Determine the (X, Y) coordinate at the center of the cell enclosing the given text.  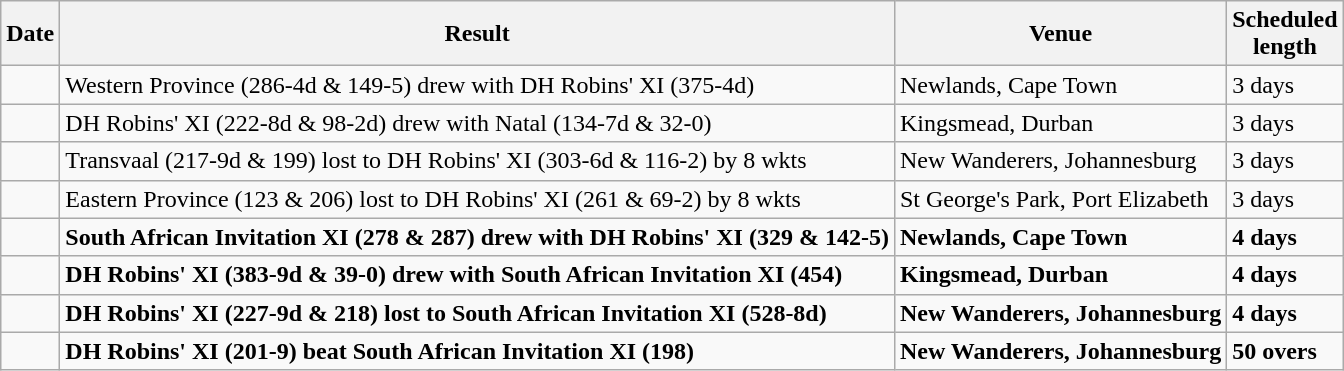
DH Robins' XI (222-8d & 98-2d) drew with Natal (134-7d & 32-0) (478, 123)
Venue (1060, 34)
50 overs (1285, 351)
Scheduledlength (1285, 34)
St George's Park, Port Elizabeth (1060, 199)
DH Robins' XI (201-9) beat South African Invitation XI (198) (478, 351)
DH Robins' XI (383-9d & 39-0) drew with South African Invitation XI (454) (478, 275)
Western Province (286-4d & 149-5) drew with DH Robins' XI (375-4d) (478, 85)
Eastern Province (123 & 206) lost to DH Robins' XI (261 & 69-2) by 8 wkts (478, 199)
Date (30, 34)
DH Robins' XI (227-9d & 218) lost to South African Invitation XI (528-8d) (478, 313)
Result (478, 34)
South African Invitation XI (278 & 287) drew with DH Robins' XI (329 & 142-5) (478, 237)
Transvaal (217-9d & 199) lost to DH Robins' XI (303-6d & 116-2) by 8 wkts (478, 161)
